Search for the cell housing the specified text and yield its (x, y) center coordinate. 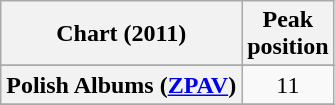
Chart (2011) (122, 34)
Polish Albums (ZPAV) (122, 85)
11 (288, 85)
Peak position (288, 34)
